Identify which cell holds the provided text, then report its [X, Y] central coordinate. 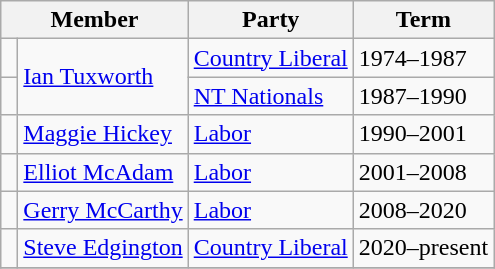
1974–1987 [423, 58]
1987–1990 [423, 96]
2008–2020 [423, 210]
Party [270, 20]
Term [423, 20]
2001–2008 [423, 172]
Gerry McCarthy [103, 210]
Ian Tuxworth [103, 77]
NT Nationals [270, 96]
Member [94, 20]
1990–2001 [423, 134]
Elliot McAdam [103, 172]
2020–present [423, 248]
Maggie Hickey [103, 134]
Steve Edgington [103, 248]
